Extract the [x, y] coordinate from the center of the cell holding the provided text.  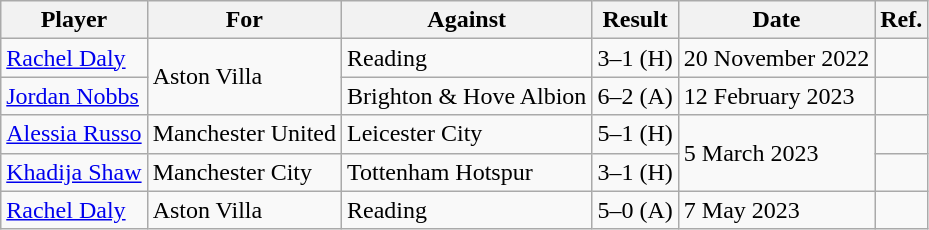
6–2 (A) [635, 96]
Manchester City [244, 172]
Khadija Shaw [74, 172]
Player [74, 20]
20 November 2022 [776, 58]
Against [467, 20]
5–0 (A) [635, 210]
Result [635, 20]
For [244, 20]
7 May 2023 [776, 210]
Ref. [902, 20]
Tottenham Hotspur [467, 172]
12 February 2023 [776, 96]
Brighton & Hove Albion [467, 96]
Jordan Nobbs [74, 96]
Leicester City [467, 134]
5–1 (H) [635, 134]
Date [776, 20]
Manchester United [244, 134]
5 March 2023 [776, 153]
Alessia Russo [74, 134]
